Output the [x, y] coordinate of the center of the cell containing the given text.  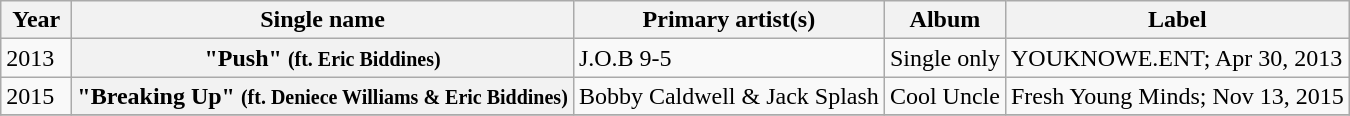
Primary artist(s) [728, 20]
Year [36, 20]
Single only [944, 58]
Fresh Young Minds; Nov 13, 2015 [1177, 96]
Cool Uncle [944, 96]
Single name [323, 20]
YOUKNOWE.ENT; Apr 30, 2013 [1177, 58]
Bobby Caldwell & Jack Splash [728, 96]
"Push" (ft. Eric Biddines) [323, 58]
2015 [36, 96]
J.O.B 9-5 [728, 58]
Album [944, 20]
"Breaking Up" (ft. Deniece Williams & Eric Biddines) [323, 96]
2013 [36, 58]
Label [1177, 20]
